Search for the cell housing the specified text and yield its [X, Y] center coordinate. 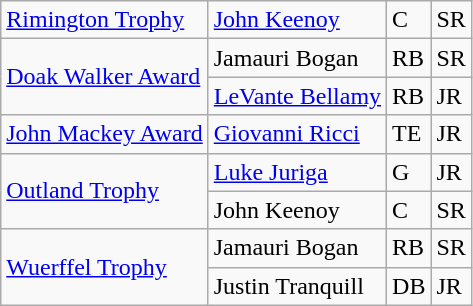
LeVante Bellamy [297, 96]
Rimington Trophy [104, 20]
Luke Juriga [297, 172]
Doak Walker Award [104, 77]
Giovanni Ricci [297, 134]
G [409, 172]
TE [409, 134]
John Mackey Award [104, 134]
Justin Tranquill [297, 286]
Wuerffel Trophy [104, 267]
DB [409, 286]
Outland Trophy [104, 191]
